Determine the (X, Y) coordinate at the center of the cell enclosing the given text.  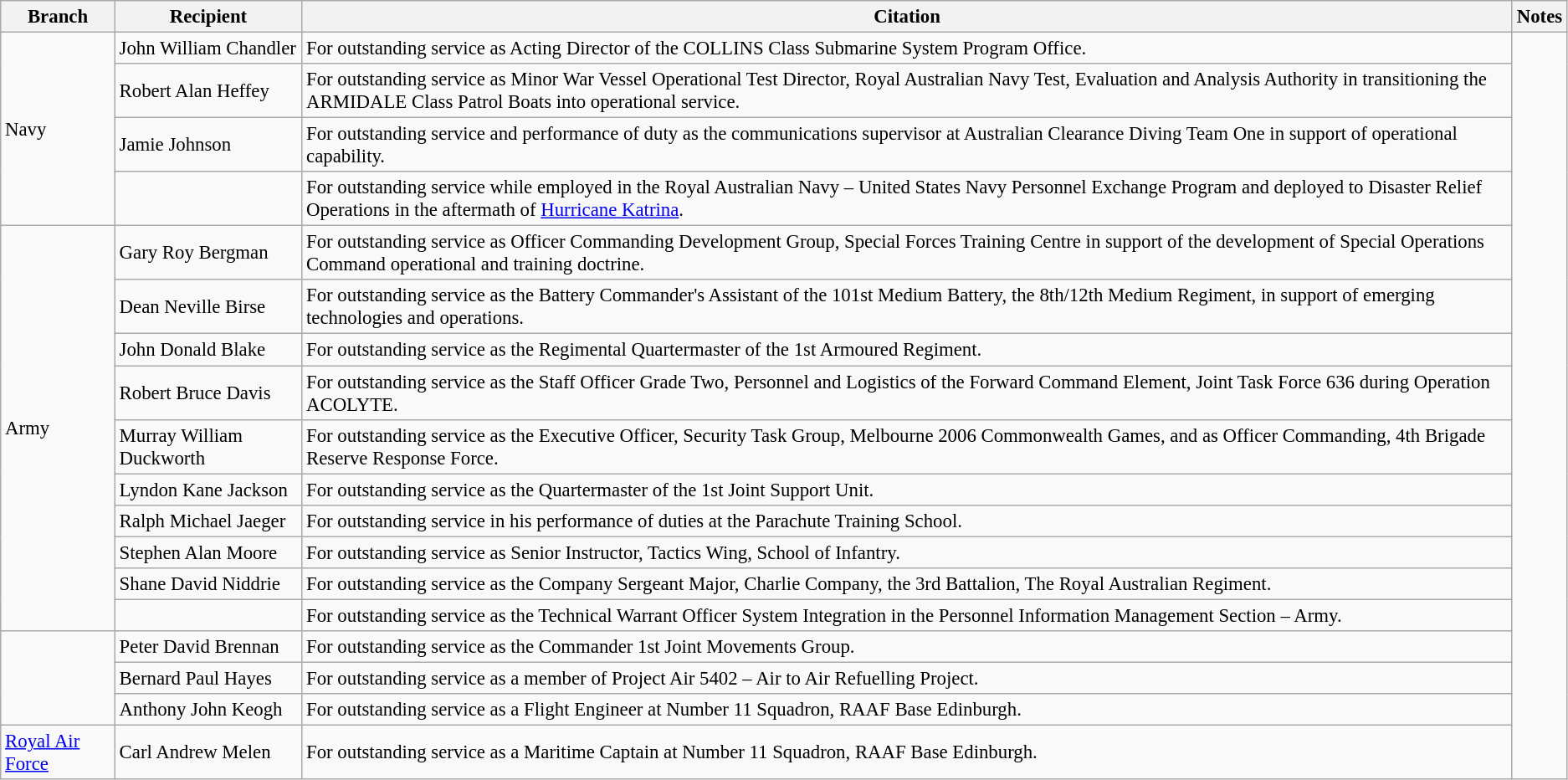
For outstanding service as the Technical Warrant Officer System Integration in the Personnel Information Management Section – Army. (907, 615)
Jamie Johnson (208, 146)
Murray William Duckworth (208, 447)
Anthony John Keogh (208, 710)
Recipient (208, 17)
For outstanding service as Senior Instructor, Tactics Wing, School of Infantry. (907, 552)
For outstanding service as the Commander 1st Joint Movements Group. (907, 647)
Robert Alan Heffey (208, 90)
Carl Andrew Melen (208, 753)
Army (59, 428)
For outstanding service as the Quartermaster of the 1st Joint Support Unit. (907, 490)
Ralph Michael Jaeger (208, 521)
Peter David Brennan (208, 647)
For outstanding service in his performance of duties at the Parachute Training School. (907, 521)
For outstanding service as a Flight Engineer at Number 11 Squadron, RAAF Base Edinburgh. (907, 710)
Navy (59, 129)
Gary Roy Bergman (208, 253)
Royal Air Force (59, 753)
Robert Bruce Davis (208, 393)
John Donald Blake (208, 350)
John William Chandler (208, 49)
For outstanding service as a Maritime Captain at Number 11 Squadron, RAAF Base Edinburgh. (907, 753)
Lyndon Kane Jackson (208, 490)
Bernard Paul Hayes (208, 678)
Dean Neville Birse (208, 306)
Shane David Niddrie (208, 584)
For outstanding service as Acting Director of the COLLINS Class Submarine System Program Office. (907, 49)
For outstanding service as a member of Project Air 5402 – Air to Air Refuelling Project. (907, 678)
For outstanding service as the Regimental Quartermaster of the 1st Armoured Regiment. (907, 350)
Branch (59, 17)
Citation (907, 17)
Notes (1540, 17)
For outstanding service as the Company Sergeant Major, Charlie Company, the 3rd Battalion, The Royal Australian Regiment. (907, 584)
Stephen Alan Moore (208, 552)
